Return the [x, y] coordinate for the center point of the cell that contains the specified text.  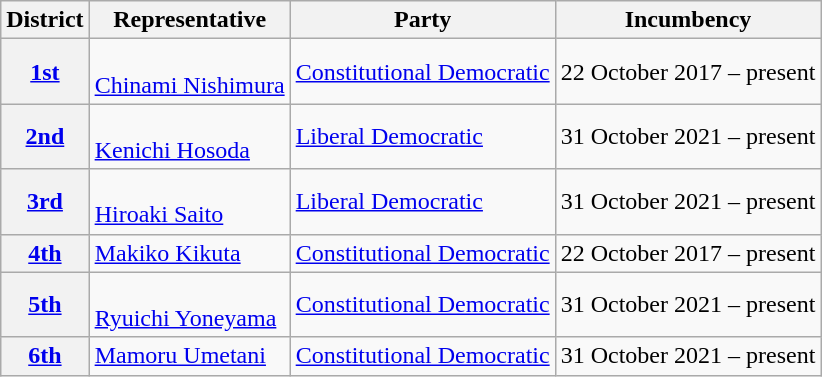
Party [422, 20]
2nd [45, 136]
4th [45, 253]
Makiko Kikuta [190, 253]
Chinami Nishimura [190, 72]
1st [45, 72]
Representative [190, 20]
5th [45, 304]
Kenichi Hosoda [190, 136]
Ryuichi Yoneyama [190, 304]
3rd [45, 202]
Mamoru Umetani [190, 356]
6th [45, 356]
Hiroaki Saito [190, 202]
District [45, 20]
Incumbency [688, 20]
